Search for the cell housing the specified text and yield its [x, y] center coordinate. 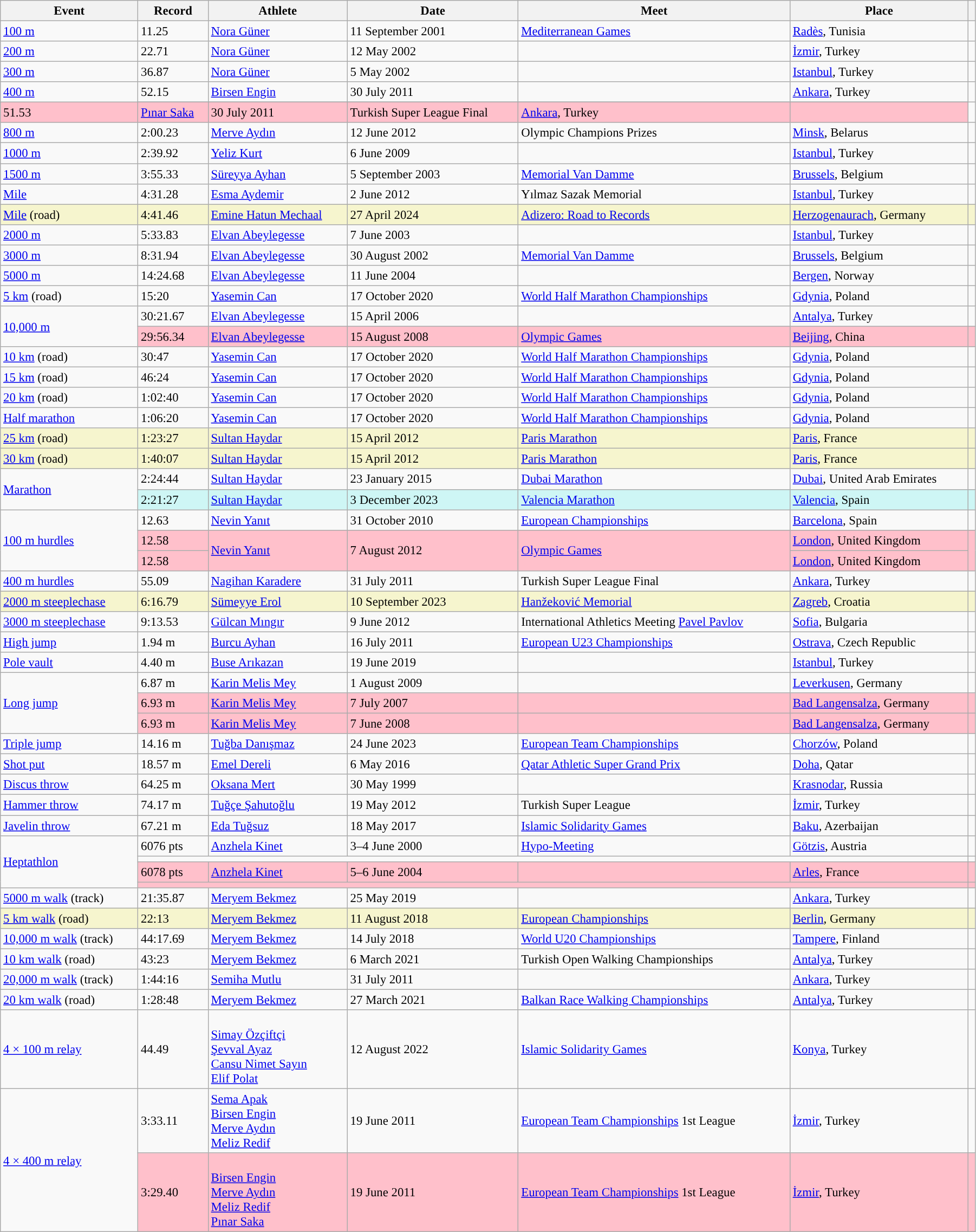
Balkan Race Walking Championships [654, 1000]
20 km walk (road) [69, 1000]
1:23:27 [173, 438]
10 September 2023 [433, 601]
2:00.23 [173, 133]
30 km (road) [69, 459]
2:21:27 [173, 500]
3 December 2023 [433, 500]
Simay ÖzçiftçiŞevval AyazCansu Nimet SayınElif Polat [277, 1049]
400 m hurdles [69, 581]
Buse Arıkazan [277, 663]
Yılmaz Sazak Memorial [654, 194]
1:40:07 [173, 459]
9:13.53 [173, 622]
Mile (road) [69, 215]
10,000 m walk (track) [69, 939]
100 m [69, 31]
23 January 2015 [433, 479]
10 km walk (road) [69, 959]
Oksana Mert [277, 785]
Eda Tuğsuz [277, 826]
4.40 m [173, 663]
Record [173, 11]
6.87 m [173, 683]
Mile [69, 194]
Pınar Saka [173, 113]
Götzis, Austria [879, 846]
Marathon [69, 490]
1:06:20 [173, 418]
30 August 2002 [433, 255]
Krasnodar, Russia [879, 785]
2000 m steeplechase [69, 601]
Zagreb, Croatia [879, 601]
100 m hurdles [69, 541]
International Athletics Meeting Pavel Pavlov [654, 622]
Half marathon [69, 418]
Dubai, United Arab Emirates [879, 479]
1:28:48 [173, 1000]
10 km (road) [69, 357]
Ostrava, Czech Republic [879, 642]
31 October 2010 [433, 520]
67.21 m [173, 826]
22:13 [173, 918]
Bergen, Norway [879, 276]
5 September 2003 [433, 174]
Berlin, Germany [879, 918]
21:35.87 [173, 898]
5–6 June 2004 [433, 872]
14 July 2018 [433, 939]
3:33.11 [173, 1121]
Triple jump [69, 744]
Merve Aydın [277, 133]
11 September 2001 [433, 31]
400 m [69, 92]
5 May 2002 [433, 72]
Nagihan Karadere [277, 581]
Turkish Open Walking Championships [654, 959]
Baku, Azerbaijan [879, 826]
High jump [69, 642]
Dubai Marathon [654, 479]
Birsen EnginMerve AydınMeliz RedifPınar Saka [277, 1192]
12 August 2022 [433, 1049]
200 m [69, 51]
Süreyya Ayhan [277, 174]
7 June 2003 [433, 235]
44:17.69 [173, 939]
15:20 [173, 296]
74.17 m [173, 805]
Shot put [69, 764]
15 km (road) [69, 378]
46:24 [173, 378]
27 March 2021 [433, 1000]
800 m [69, 133]
4 × 100 m relay [69, 1049]
7 June 2008 [433, 724]
20,000 m walk (track) [69, 980]
36.87 [173, 72]
3000 m [69, 255]
30:21.67 [173, 316]
Hypo-Meeting [654, 846]
3000 m steeplechase [69, 622]
Beijing, China [879, 336]
6076 pts [173, 846]
Barcelona, Spain [879, 520]
Minsk, Belarus [879, 133]
1.94 m [173, 642]
Sofia, Bulgaria [879, 622]
Hammer throw [69, 805]
64.25 m [173, 785]
27 April 2024 [433, 215]
Long jump [69, 703]
European Team Championships [654, 744]
1000 m [69, 153]
6 May 2016 [433, 764]
16 July 2011 [433, 642]
Birsen Engin [277, 92]
1500 m [69, 174]
Javelin throw [69, 826]
7 August 2012 [433, 550]
25 May 2019 [433, 898]
Tuğçe Şahutoğlu [277, 805]
1 August 2009 [433, 683]
9 June 2012 [433, 622]
14:24.68 [173, 276]
2 June 2012 [433, 194]
15 April 2006 [433, 316]
30 May 1999 [433, 785]
14.16 m [173, 744]
52.15 [173, 92]
51.53 [69, 113]
5000 m walk (track) [69, 898]
25 km (road) [69, 438]
30:47 [173, 357]
Esma Aydemir [277, 194]
Pole vault [69, 663]
Burcu Ayhan [277, 642]
Valencia, Spain [879, 500]
Gülcan Mıngır [277, 622]
Valencia Marathon [654, 500]
24 June 2023 [433, 744]
15 August 2008 [433, 336]
7 July 2007 [433, 703]
World U20 Championships [654, 939]
19 June 2019 [433, 663]
5 km walk (road) [69, 918]
4:41.46 [173, 215]
Event [69, 11]
Semiha Mutlu [277, 980]
Place [879, 11]
Heptathlon [69, 861]
Olympic Champions Prizes [654, 133]
11 August 2018 [433, 918]
Konya, Turkey [879, 1049]
29:56.34 [173, 336]
1:44:16 [173, 980]
6 June 2009 [433, 153]
11.25 [173, 31]
6078 pts [173, 872]
Arles, France [879, 872]
20 km (road) [69, 398]
18.57 m [173, 764]
Leverkusen, Germany [879, 683]
Turkish Super League [654, 805]
6:16.79 [173, 601]
Tampere, Finland [879, 939]
11 June 2004 [433, 276]
Adizero: Road to Records [654, 215]
22.71 [173, 51]
12.63 [173, 520]
4:31.28 [173, 194]
1:02:40 [173, 398]
Discus throw [69, 785]
3–4 June 2000 [433, 846]
4 × 400 m relay [69, 1160]
6 March 2021 [433, 959]
Radès, Tunisia [879, 31]
5 km (road) [69, 296]
55.09 [173, 581]
Sema ApakBirsen EnginMerve AydınMeliz Redif [277, 1121]
2:39.92 [173, 153]
19 May 2012 [433, 805]
2000 m [69, 235]
Athlete [277, 11]
Herzogenaurach, Germany [879, 215]
Date [433, 11]
12 May 2002 [433, 51]
10,000 m [69, 326]
Meet [654, 11]
European U23 Championships [654, 642]
Mediterranean Games [654, 31]
Hanžeković Memorial [654, 601]
5000 m [69, 276]
12 June 2012 [433, 133]
18 May 2017 [433, 826]
43:23 [173, 959]
Emel Dereli [277, 764]
44.49 [173, 1049]
Doha, Qatar [879, 764]
8:31.94 [173, 255]
Emine Hatun Mechaal [277, 215]
3:55.33 [173, 174]
300 m [69, 72]
Yeliz Kurt [277, 153]
3:29.40 [173, 1192]
5:33.83 [173, 235]
Sümeyye Erol [277, 601]
Qatar Athletic Super Grand Prix [654, 764]
Chorzów, Poland [879, 744]
Tuğba Danışmaz [277, 744]
2:24:44 [173, 479]
